Detect which cell encompasses the target text, then output its [X, Y] center coordinate. 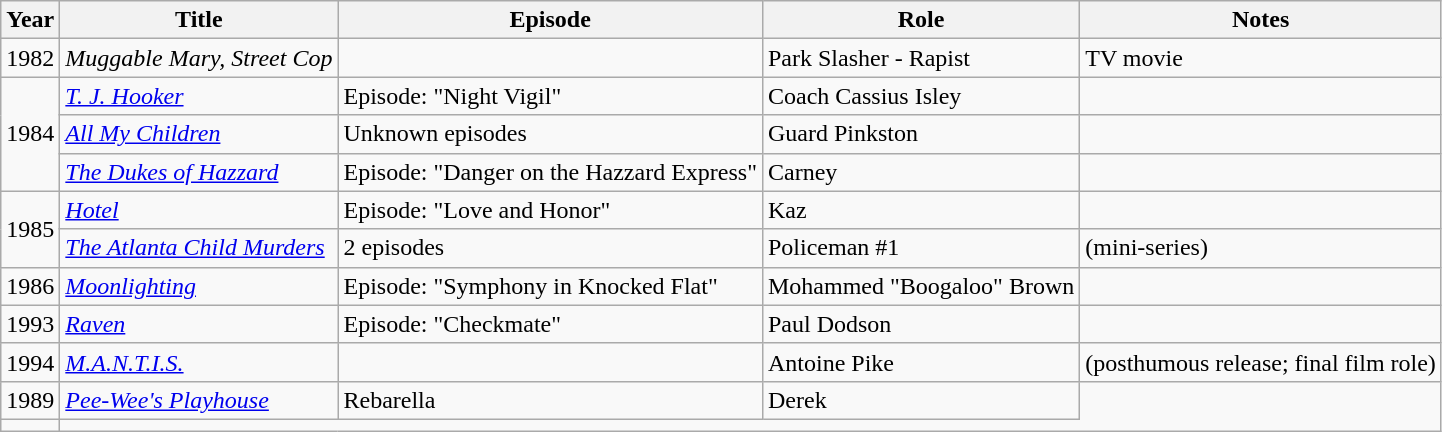
Title [199, 20]
1982 [30, 58]
Guard Pinkston [920, 134]
Hotel [199, 210]
The Atlanta Child Murders [199, 248]
(posthumous release; final film role) [1261, 362]
Rebarella [550, 400]
Episode [550, 20]
Kaz [920, 210]
Role [920, 20]
Moonlighting [199, 286]
Unknown episodes [550, 134]
Notes [1261, 20]
Episode: "Checkmate" [550, 324]
2 episodes [550, 248]
Carney [920, 172]
Coach Cassius Isley [920, 96]
Episode: "Night Vigil" [550, 96]
Antoine Pike [920, 362]
T. J. Hooker [199, 96]
Episode: "Danger on the Hazzard Express" [550, 172]
1985 [30, 229]
1986 [30, 286]
Mohammed "Boogaloo" Brown [920, 286]
Derek [920, 400]
Paul Dodson [920, 324]
TV movie [1261, 58]
1994 [30, 362]
Muggable Mary, Street Cop [199, 58]
All My Children [199, 134]
1984 [30, 134]
Policeman #1 [920, 248]
(mini-series) [1261, 248]
Pee-Wee's Playhouse [199, 400]
Episode: "Love and Honor" [550, 210]
M.A.N.T.I.S. [199, 362]
1989 [30, 400]
The Dukes of Hazzard [199, 172]
1993 [30, 324]
Episode: "Symphony in Knocked Flat" [550, 286]
Raven [199, 324]
Park Slasher - Rapist [920, 58]
Year [30, 20]
